Return the (X, Y) coordinate for the center point of the cell that contains the specified text.  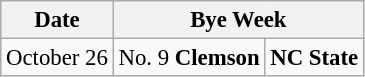
Bye Week (238, 20)
October 26 (57, 58)
Date (57, 20)
NC State (314, 58)
No. 9 Clemson (189, 58)
